Determine the [X, Y] coordinate at the center of the cell enclosing the given text.  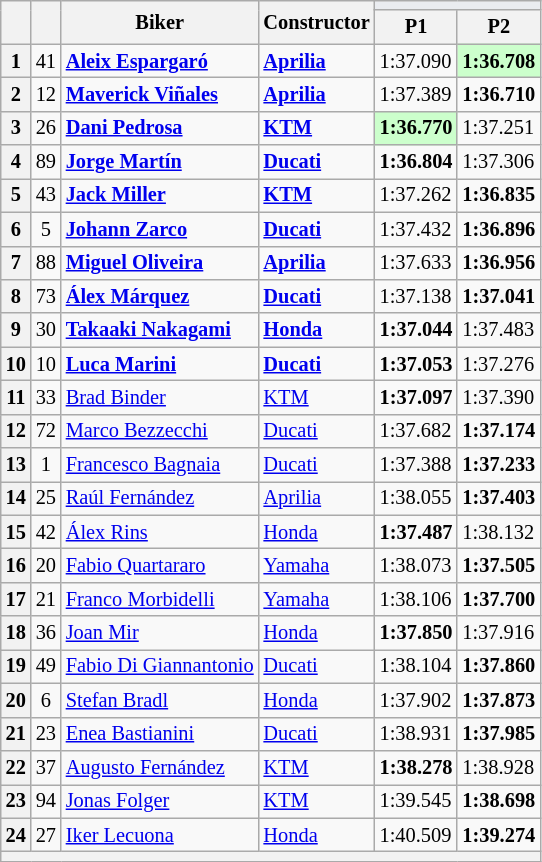
Enea Bastianini [160, 734]
36 [46, 633]
1:36.804 [416, 162]
1:36.708 [498, 61]
1:37.403 [498, 498]
1:37.388 [416, 465]
1:38.106 [416, 599]
27 [46, 835]
Jorge Martín [160, 162]
3 [16, 128]
1:38.132 [498, 532]
1:39.545 [416, 801]
1:37.860 [498, 666]
1:37.916 [498, 633]
13 [16, 465]
Stefan Bradl [160, 700]
1:37.633 [416, 263]
73 [46, 296]
1:37.432 [416, 229]
88 [46, 263]
1:36.835 [498, 195]
7 [16, 263]
72 [46, 431]
1:37.044 [416, 330]
16 [16, 565]
Iker Lecuona [160, 835]
Marco Bezzecchi [160, 431]
19 [16, 666]
1:38.931 [416, 734]
1:37.390 [498, 397]
1:38.073 [416, 565]
1:37.700 [498, 599]
Constructor [317, 22]
1:37.985 [498, 734]
Dani Pedrosa [160, 128]
1:37.138 [416, 296]
Álex Rins [160, 532]
1:37.850 [416, 633]
1:37.276 [498, 364]
1:38.928 [498, 767]
89 [46, 162]
1:37.505 [498, 565]
4 [16, 162]
Brad Binder [160, 397]
Álex Márquez [160, 296]
Biker [160, 22]
Francesco Bagnaia [160, 465]
1:38.698 [498, 801]
1:37.306 [498, 162]
Fabio Di Giannantonio [160, 666]
42 [46, 532]
Jack Miller [160, 195]
Takaaki Nakagami [160, 330]
1:37.487 [416, 532]
1:36.770 [416, 128]
1:37.233 [498, 465]
30 [46, 330]
1:36.896 [498, 229]
43 [46, 195]
18 [16, 633]
1:36.710 [498, 94]
1:38.278 [416, 767]
Joan Mir [160, 633]
1:36.956 [498, 263]
P2 [498, 27]
1:37.483 [498, 330]
1:38.055 [416, 498]
49 [46, 666]
94 [46, 801]
Fabio Quartararo [160, 565]
1:37.682 [416, 431]
1:37.090 [416, 61]
24 [16, 835]
15 [16, 532]
1:37.389 [416, 94]
1:37.053 [416, 364]
37 [46, 767]
1:37.251 [498, 128]
Jonas Folger [160, 801]
25 [46, 498]
2 [16, 94]
22 [16, 767]
Raúl Fernández [160, 498]
1:38.104 [416, 666]
11 [16, 397]
9 [16, 330]
Franco Morbidelli [160, 599]
Augusto Fernández [160, 767]
1:37.262 [416, 195]
Aleix Espargaró [160, 61]
1:37.041 [498, 296]
Miguel Oliveira [160, 263]
41 [46, 61]
Johann Zarco [160, 229]
33 [46, 397]
1:39.274 [498, 835]
1:40.509 [416, 835]
1:37.097 [416, 397]
8 [16, 296]
P1 [416, 27]
1:37.873 [498, 700]
26 [46, 128]
Maverick Viñales [160, 94]
Luca Marini [160, 364]
1:37.174 [498, 431]
1:37.902 [416, 700]
14 [16, 498]
17 [16, 599]
